Identify which cell holds the provided text, then report its (x, y) central coordinate. 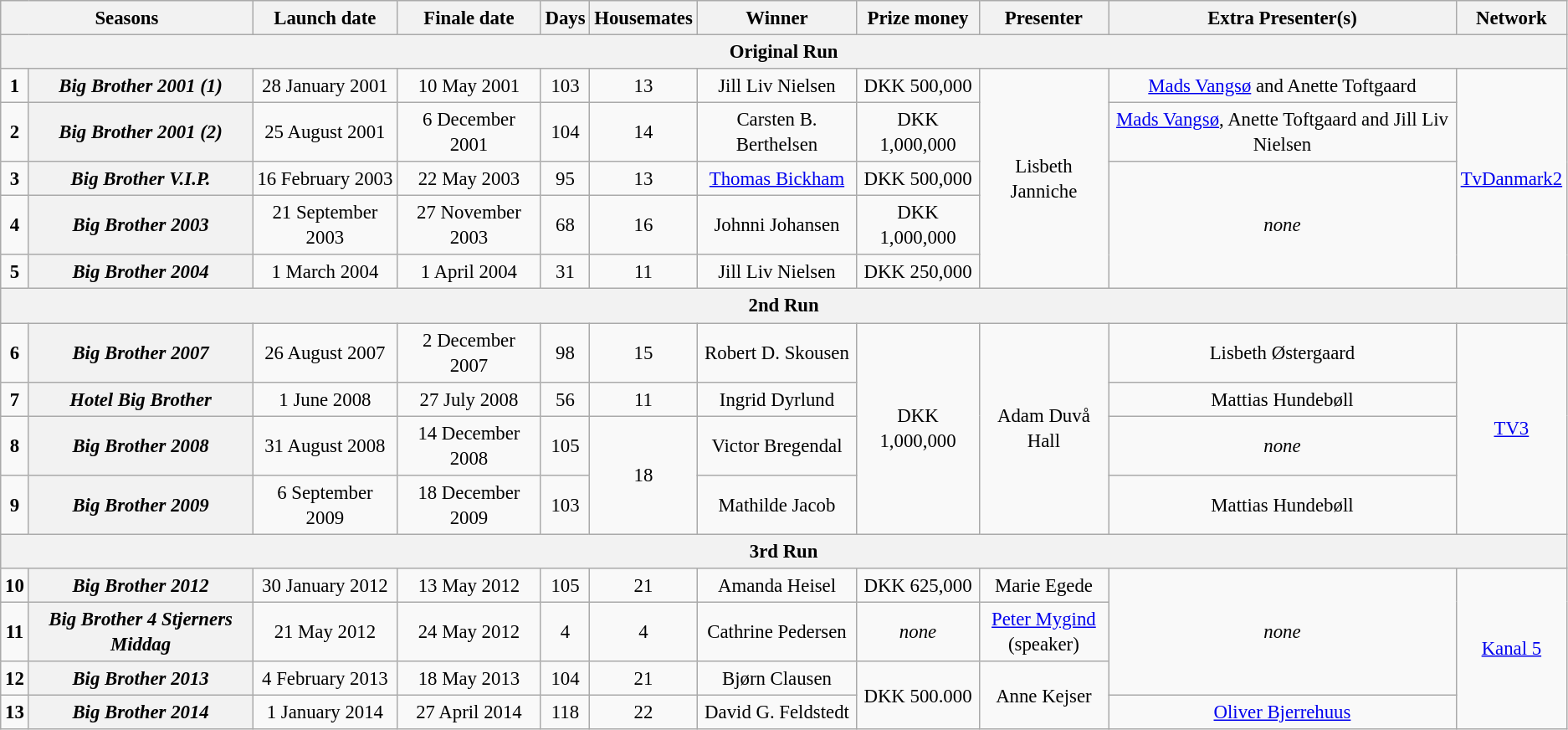
Johnni Johansen (776, 226)
18 (643, 476)
28 January 2001 (325, 85)
13 May 2012 (469, 586)
Prize money (918, 18)
10 May 2001 (469, 85)
98 (566, 353)
Oliver Bjerrehuus (1283, 712)
Lisbeth Østergaard (1283, 353)
Marie Egede (1043, 586)
Peter Mygind(speaker) (1043, 631)
3rd Run (784, 551)
31 (566, 271)
Bjørn Clausen (776, 678)
1 January 2014 (325, 712)
TV3 (1511, 429)
DKK 625,000 (918, 586)
95 (566, 179)
8 (15, 445)
DKK 250,000 (918, 271)
18 December 2009 (469, 504)
5 (15, 271)
Big Brother 2009 (141, 504)
22 (643, 712)
10 (15, 586)
2 (15, 132)
21 September 2003 (325, 226)
Original Run (784, 52)
27 July 2008 (469, 398)
Big Brother 2001 (2) (141, 132)
Big Brother 2004 (141, 271)
Extra Presenter(s) (1283, 18)
Cathrine Pedersen (776, 631)
1 April 2004 (469, 271)
6 (15, 353)
Winner (776, 18)
Amanda Heisel (776, 586)
Big Brother 2012 (141, 586)
16 February 2003 (325, 179)
2nd Run (784, 306)
14 December 2008 (469, 445)
6 December 2001 (469, 132)
Presenter (1043, 18)
Big Brother 2003 (141, 226)
Seasons (127, 18)
Kanal 5 (1511, 649)
Days (566, 18)
Launch date (325, 18)
7 (15, 398)
26 August 2007 (325, 353)
Adam Duvå Hall (1043, 429)
Network (1511, 18)
15 (643, 353)
TvDanmark2 (1511, 179)
Big Brother V.I.P. (141, 179)
Lisbeth Janniche (1043, 179)
68 (566, 226)
Housemates (643, 18)
4 February 2013 (325, 678)
14 (643, 132)
25 August 2001 (325, 132)
3 (15, 179)
31 August 2008 (325, 445)
6 September 2009 (325, 504)
Big Brother 2008 (141, 445)
Mads Vangsø, Anette Toftgaard and Jill Liv Nielsen (1283, 132)
56 (566, 398)
Big Brother 2013 (141, 678)
22 May 2003 (469, 179)
1 June 2008 (325, 398)
18 May 2013 (469, 678)
118 (566, 712)
Carsten B. Berthelsen (776, 132)
1 March 2004 (325, 271)
Victor Bregendal (776, 445)
2 December 2007 (469, 353)
27 November 2003 (469, 226)
16 (643, 226)
Finale date (469, 18)
27 April 2014 (469, 712)
Anne Kejser (1043, 695)
DKK 500.000 (918, 695)
Big Brother 4 Stjerners Middag (141, 631)
Mads Vangsø and Anette Toftgaard (1283, 85)
Big Brother 2001 (1) (141, 85)
9 (15, 504)
Robert D. Skousen (776, 353)
Hotel Big Brother (141, 398)
1 (15, 85)
12 (15, 678)
Mathilde Jacob (776, 504)
Big Brother 2014 (141, 712)
Ingrid Dyrlund (776, 398)
30 January 2012 (325, 586)
David G. Feldstedt (776, 712)
Big Brother 2007 (141, 353)
Thomas Bickham (776, 179)
21 May 2012 (325, 631)
24 May 2012 (469, 631)
